Determine the [X, Y] coordinate at the center of the cell enclosing the given text.  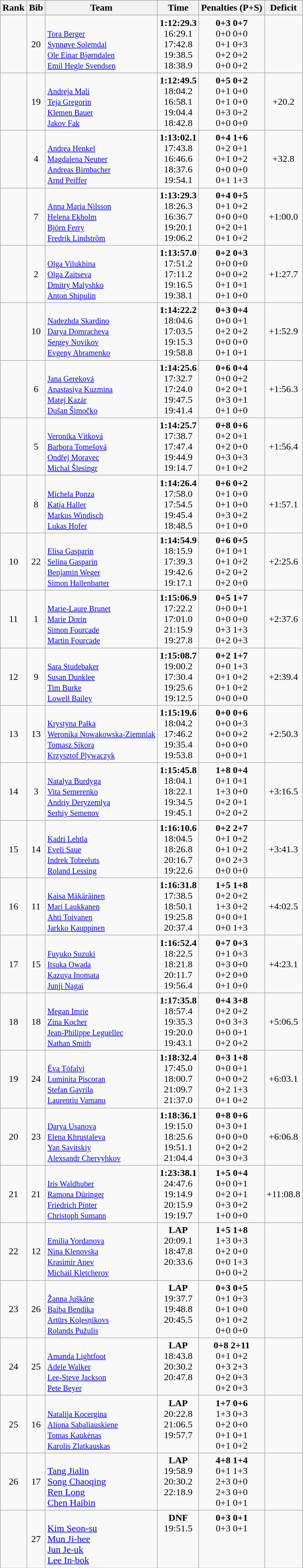
DNF19:51.5 [178, 1539]
Veronika VítkováBarbora TomešováOndřej MoravecMichal Šlesingr [102, 446]
+5:06.5 [283, 1022]
0+6 0+40+0 0+20+2 0+10+3 0+10+1 0+0 [231, 389]
Jana GerekováAnastasiya KuzminaMatej KazárDušan Šimočko [102, 389]
8 [36, 504]
27 [36, 1539]
+2:50.3 [283, 734]
0+2 1+70+0 1+30+1 0+20+1 0+20+0 0+0 [231, 677]
0+4 0+50+1 0+20+0 0+00+2 0+10+1 0+2 [231, 217]
1:12:49.518:04.216:58.119:04.418:42.8 [178, 102]
Kaisa MäkäräinenMari LaukkanenAhti ToivanenJarkko Kauppinen [102, 907]
0+8 0+60+2 0+10+2 0+00+3 0+30+1 0+2 [231, 446]
Natalya BurdygaVita SemerenkoAndriy DeryzemlyaSerhiy Semenov [102, 792]
0+7 0+30+1 0+30+3 0+00+2 0+00+1 0+0 [231, 964]
1:13:29.318:26.316:36.719:20.119:06.2 [178, 217]
Žanna JuškāneBaiba BendikaArtūrs KoļesņikovsRolands Pužulis [102, 1309]
Krystyna PałkaWeronika Nowakowska-ZiemniakTomasz SikoraKrzysztof Plywaczyk [102, 734]
2 [36, 274]
1+5 0+40+0 0+10+2 0+10+3 0+21+0 0+0 [231, 1194]
1:18:36.119:15.018:25.619:51.121:04.4 [178, 1137]
1+5 1+80+2 0+21+3 0+20+0 0+10+0 1+3 [231, 907]
0+8 0+60+3 0+10+0 0+00+2 0+20+3 0+3 [231, 1137]
Elisa GasparinSelina GasparinBenjamin WegerSimon Hallenbarter [102, 561]
1:15:45.818:04.118:22.119:34.519:45.1 [178, 792]
+1:52.9 [283, 331]
0+4 1+60+2 0+10+1 0+20+0 0+00+1 1+3 [231, 159]
Fuyuko SuzukiItsuka OwadaKazuya InomataJunji Nagai [102, 964]
0+2 0+30+0 0+00+0 0+20+1 0+10+1 0+0 [231, 274]
LAP20:09.118:47.820:33.6 [178, 1251]
+11:08.8 [283, 1194]
LAP18:43.820:30.220:47.8 [178, 1366]
0+0 0+60+0 0+30+0 0+20+0 0+00+0 0+1 [231, 734]
+1:56.3 [283, 389]
1:18:32.417:45.018:00.721:09.721:37.0 [178, 1079]
1:15:06.917:22.217:01.021:15.919:27.8 [178, 619]
Kim Seon-suMun Ji-heeJun Je-ukLee In-bok [102, 1539]
Éva TófalviLuminita PiscoranStefan GavrilaLaurentiu Vamanu [102, 1079]
+2:39.4 [283, 677]
+32.8 [283, 159]
1:16:52.418:22.518:21.820:11.719:56.4 [178, 964]
LAP19:58.920:30.222:18.9 [178, 1481]
1:14:25.617:32.717:24.019:47.519:41.4 [178, 389]
7 [36, 217]
Andreja MaliTeja GregorinKlemen BauerJakov Fak [102, 102]
Bib [36, 8]
+1:00.0 [283, 217]
1:14:25.717:38.717:47.419:44.919:14.7 [178, 446]
9 [36, 677]
0+6 0+20+1 0+00+1 0+00+3 0+20+1 0+0 [231, 504]
LAP19:37.719:48.820:45.5 [178, 1309]
1:13:57.017:51.217:11.219:16.519:38.1 [178, 274]
+1:56.4 [283, 446]
LAP20:22.821:06.519:57.7 [178, 1424]
0+5 1+70+0 0+10+0 0+00+3 1+30+2 0+3 [231, 619]
Darya UsanovaElena KhrustalevaYan SavitskiyAlexsandr Chervyhkov [102, 1137]
0+5 0+20+1 0+00+1 0+00+3 0+20+0 0+0 [231, 102]
Time [178, 8]
+20.2 [283, 102]
1:13:02.117:43.816:46.618:37.619:54.1 [178, 159]
1:15:08.719:00.217:30.419:25.619:12.5 [178, 677]
Deficit [283, 8]
Tang JialinSong ChaoqingRen LongChen Haibin [102, 1481]
1:16:31.817:38.518:50.119:25.820:37.4 [178, 907]
1+5 1+81+3 0+30+2 0+00+0 1+30+0 0+2 [231, 1251]
+6:06.8 [283, 1137]
Kadri LehtlaEveli SaueIndrek TobrelutsRoland Lessing [102, 849]
1:17:35.818:57.419:35.319:20.019:43.1 [178, 1022]
4 [36, 159]
0+4 3+80+2 0+20+0 3+30+0 0+10+2 0+2 [231, 1022]
0+3 0+40+0 0+10+2 0+20+0 0+00+1 0+1 [231, 331]
Marie-Laure BrunetMarie DorinSimon FourcadeMartin Fourcade [102, 619]
Team [102, 8]
0+3 0+10+3 0+1 [231, 1539]
1:14:54.918:15.917:39.319:42.619:17.1 [178, 561]
Emilia YordanovaNina KlenovskaKrasimir AnevMichail Kletcherov [102, 1251]
Iris WaldhuberRamona DüringerFriedrich PinterChristoph Sumann [102, 1194]
1+7 0+61+3 0+30+2 0+00+1 0+10+1 0+2 [231, 1424]
+1:27.7 [283, 274]
4+8 1+40+1 1+32+3 0+02+3 0+00+1 0+1 [231, 1481]
Rank [13, 8]
Michela PonzaKatja HallerMarkus WindischLukas Hofer [102, 504]
Sara StudebakerSusan DunkleeTim BurkeLowell Bailey [102, 677]
3 [36, 792]
1:16:10.618:04.518:26.820:16.719:22.6 [178, 849]
+2:37.6 [283, 619]
1:14:26.417:58.017:54.519:45.418:48.5 [178, 504]
1 [36, 619]
Tora BergerSynnøve SolemdalOle Einar BjørndalenEmil Hegle Svendsen [102, 44]
6 [36, 389]
Anna Maria NilssonHelena EkholmBjörn FerryFredrik Lindström [102, 217]
1:15:19.618:04.217:46.219:35.419:53.8 [178, 734]
Nadezhda SkardinoDarya DomrachevaSergey NovikovEvgeny Abramenko [102, 331]
1:12:29.316:29.117:42.819:38.518:38.9 [178, 44]
+4:02.5 [283, 907]
0+3 1+80+0 0+10+0 0+20+2 1+30+1 0+2 [231, 1079]
0+2 2+70+1 0+20+1 0+20+0 2+30+0 0+0 [231, 849]
Megan ImrieZina KocherJean-Philippe LeguellecNathan Smith [102, 1022]
0+8 2+110+1 0+20+3 2+30+2 0+30+2 0+3 [231, 1366]
+3:16.5 [283, 792]
Andrea HenkelMagdalena NeunerAndreas BirnbacherArnd Peiffer [102, 159]
5 [36, 446]
1:14:22.218:04.617:03.519:15.319:58.8 [178, 331]
+1:57.1 [283, 504]
Amanda LightfootAdele WalkerLee-Steve JacksonPete Beyer [102, 1366]
+6:03.1 [283, 1079]
+4:23.1 [283, 964]
Penalties (P+S) [231, 8]
0+3 0+50+1 0+30+1 0+00+1 0+20+0 0+0 [231, 1309]
+2:25.6 [283, 561]
+3:41.3 [283, 849]
0+6 0+50+1 0+10+1 0+20+2 0+20+2 0+0 [231, 561]
Natalija KocerginaAliona SabaliauskieneTomas KaukėnasKarolis Zlatkauskas [102, 1424]
1+8 0+40+1 0+11+3 0+00+2 0+10+2 0+2 [231, 792]
Olga VilukhinaOlga ZaitsevaDmitry MalyshkoAnton Shipulin [102, 274]
0+3 0+70+0 0+00+1 0+30+2 0+20+0 0+2 [231, 44]
1:23:38.124:47.619:14.920:15.919:19.7 [178, 1194]
